Pinpoint the cell where the given text exists, returning its (x, y) midpoint coordinate. 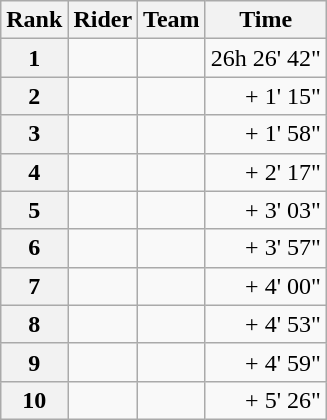
2 (34, 96)
10 (34, 400)
+ 4' 53" (266, 324)
7 (34, 286)
+ 3' 03" (266, 210)
+ 5' 26" (266, 400)
5 (34, 210)
3 (34, 134)
1 (34, 58)
+ 2' 17" (266, 172)
Rider (103, 20)
+ 4' 59" (266, 362)
9 (34, 362)
Time (266, 20)
+ 1' 58" (266, 134)
6 (34, 248)
Rank (34, 20)
8 (34, 324)
+ 1' 15" (266, 96)
4 (34, 172)
26h 26' 42" (266, 58)
+ 3' 57" (266, 248)
Team (172, 20)
+ 4' 00" (266, 286)
